Determine the (x, y) coordinate at the center of the cell enclosing the given text.  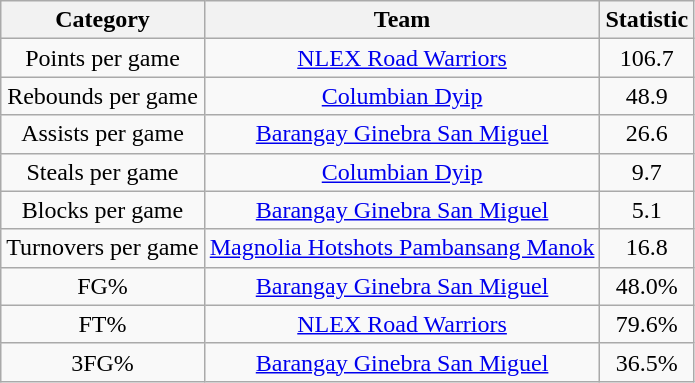
106.7 (647, 58)
36.5% (647, 362)
48.9 (647, 96)
16.8 (647, 248)
FT% (102, 324)
Turnovers per game (102, 248)
Steals per game (102, 172)
Assists per game (102, 134)
5.1 (647, 210)
Statistic (647, 20)
3FG% (102, 362)
26.6 (647, 134)
9.7 (647, 172)
Category (102, 20)
79.6% (647, 324)
Magnolia Hotshots Pambansang Manok (402, 248)
Blocks per game (102, 210)
Team (402, 20)
Rebounds per game (102, 96)
FG% (102, 286)
48.0% (647, 286)
Points per game (102, 58)
